Provide the (x, y) coordinate of the cell's center where the given text is located.  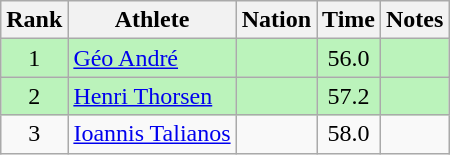
Henri Thorsen (152, 96)
Rank (34, 20)
Time (349, 20)
1 (34, 58)
Athlete (152, 20)
Nation (276, 20)
58.0 (349, 134)
Notes (414, 20)
2 (34, 96)
57.2 (349, 96)
3 (34, 134)
Géo André (152, 58)
56.0 (349, 58)
Ioannis Talianos (152, 134)
